Scan for the cell matching the given text and deliver its [x, y] coordinate at center. 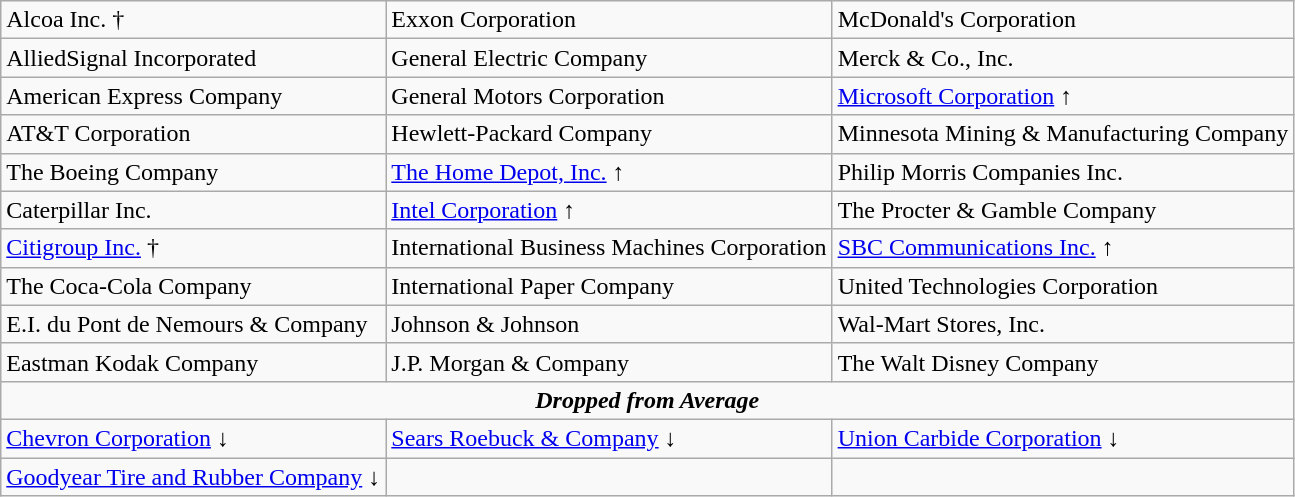
International Paper Company [609, 286]
Johnson & Johnson [609, 324]
Goodyear Tire and Rubber Company ↓ [194, 477]
Merck & Co., Inc. [1063, 58]
General Electric Company [609, 58]
United Technologies Corporation [1063, 286]
AlliedSignal Incorporated [194, 58]
J.P. Morgan & Company [609, 362]
General Motors Corporation [609, 96]
Eastman Kodak Company [194, 362]
Dropped from Average [648, 400]
The Home Depot, Inc. ↑ [609, 172]
McDonald's Corporation [1063, 20]
Wal-Mart Stores, Inc. [1063, 324]
The Procter & Gamble Company [1063, 210]
Intel Corporation ↑ [609, 210]
SBC Communications Inc. ↑ [1063, 248]
Citigroup Inc. † [194, 248]
Sears Roebuck & Company ↓ [609, 438]
Alcoa Inc. † [194, 20]
Union Carbide Corporation ↓ [1063, 438]
Exxon Corporation [609, 20]
The Boeing Company [194, 172]
International Business Machines Corporation [609, 248]
E.I. du Pont de Nemours & Company [194, 324]
Hewlett-Packard Company [609, 134]
Philip Morris Companies Inc. [1063, 172]
The Walt Disney Company [1063, 362]
AT&T Corporation [194, 134]
Caterpillar Inc. [194, 210]
Microsoft Corporation ↑ [1063, 96]
The Coca-Cola Company [194, 286]
Minnesota Mining & Manufacturing Company [1063, 134]
Chevron Corporation ↓ [194, 438]
American Express Company [194, 96]
